Find where the given text appears and provide that cell's center as (x, y) coordinate. 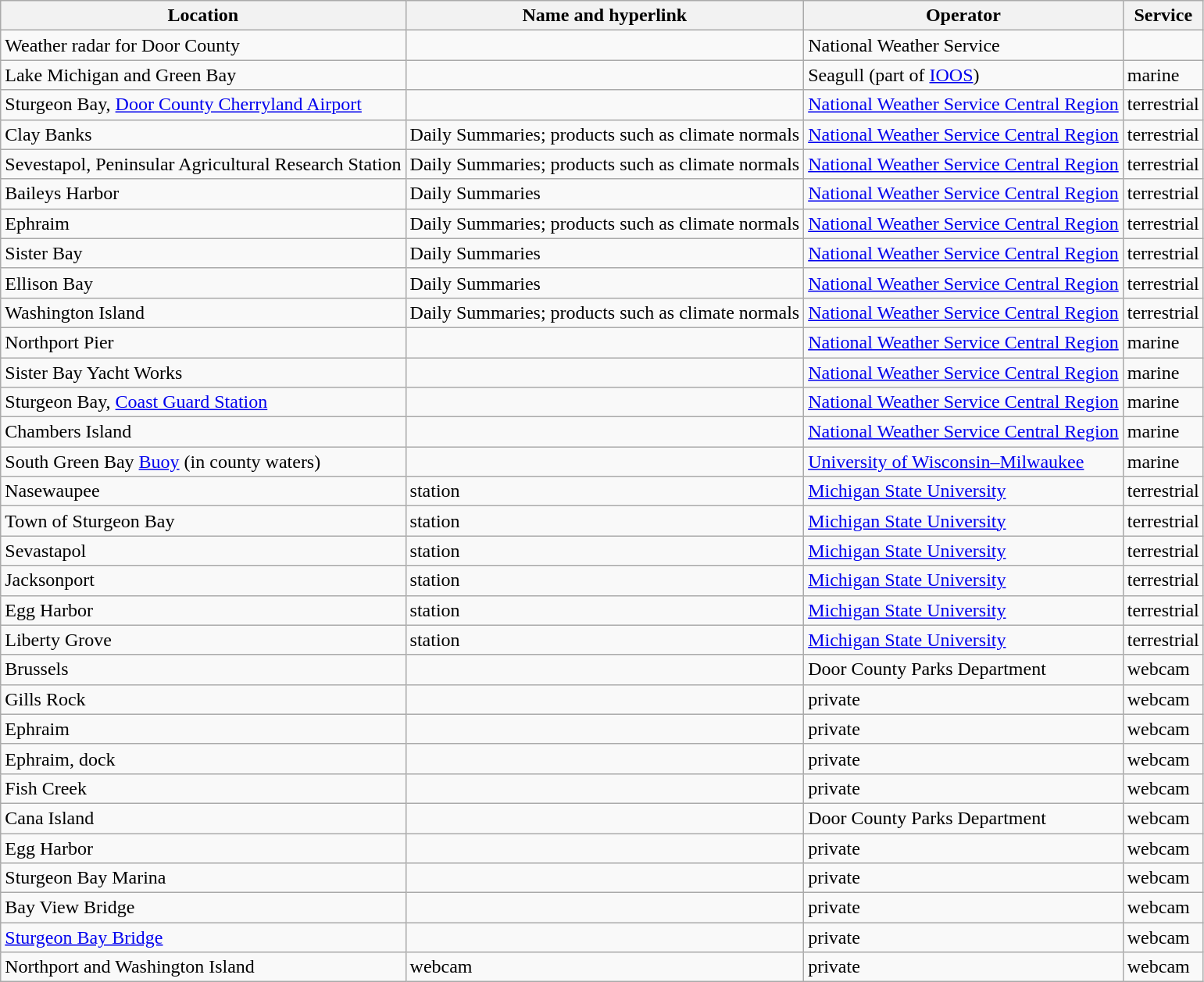
Chambers Island (203, 432)
Ephraim, dock (203, 759)
Gills Rock (203, 699)
Sturgeon Bay, Door County Cherryland Airport (203, 105)
Sturgeon Bay, Coast Guard Station (203, 402)
Jacksonport (203, 580)
Bay View Bridge (203, 908)
Brussels (203, 670)
Liberty Grove (203, 640)
Sturgeon Bay Marina (203, 878)
Lake Michigan and Green Bay (203, 75)
Service (1163, 16)
University of Wisconsin–Milwaukee (964, 462)
Location (203, 16)
Sister Bay (203, 253)
Sevestapol, Peninsular Agricultural Research Station (203, 164)
Northport and Washington Island (203, 967)
Fish Creek (203, 788)
Weather radar for Door County (203, 45)
Seagull (part of IOOS) (964, 75)
Nasewaupee (203, 491)
Ellison Bay (203, 283)
Operator (964, 16)
Washington Island (203, 312)
National Weather Service (964, 45)
Northport Pier (203, 342)
Baileys Harbor (203, 194)
Sturgeon Bay Bridge (203, 937)
Name and hyperlink (605, 16)
Town of Sturgeon Bay (203, 521)
Sister Bay Yacht Works (203, 373)
South Green Bay Buoy (in county waters) (203, 462)
Cana Island (203, 818)
Sevastapol (203, 551)
Clay Banks (203, 134)
